From the cell containing the given text, extract its center point as (X, Y) coordinate. 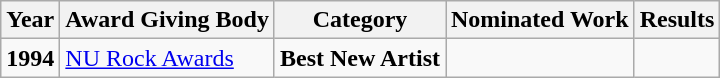
NU Rock Awards (168, 58)
Results (677, 20)
Category (360, 20)
Year (30, 20)
Award Giving Body (168, 20)
Nominated Work (540, 20)
1994 (30, 58)
Best New Artist (360, 58)
